Locate the cell with the specified text and output its (x, y) center coordinate. 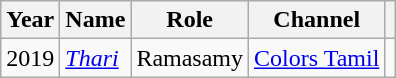
Colors Tamil (317, 58)
Year (30, 20)
2019 (30, 58)
Role (190, 20)
Ramasamy (190, 58)
Thari (96, 58)
Name (96, 20)
Channel (317, 20)
